Scan for the cell matching the given text and deliver its (x, y) coordinate at center. 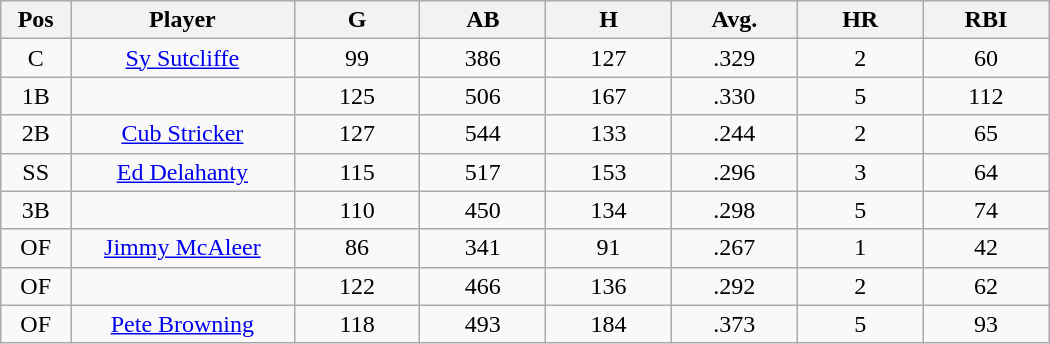
386 (483, 58)
133 (609, 134)
SS (36, 172)
466 (483, 286)
Sy Sutcliffe (183, 58)
Pos (36, 20)
136 (609, 286)
60 (986, 58)
G (357, 20)
C (36, 58)
.373 (734, 324)
Cub Stricker (183, 134)
115 (357, 172)
3B (36, 210)
.298 (734, 210)
Player (183, 20)
65 (986, 134)
91 (609, 248)
62 (986, 286)
1 (860, 248)
184 (609, 324)
544 (483, 134)
3 (860, 172)
450 (483, 210)
110 (357, 210)
Avg. (734, 20)
2B (36, 134)
.330 (734, 96)
.296 (734, 172)
.244 (734, 134)
HR (860, 20)
.292 (734, 286)
RBI (986, 20)
134 (609, 210)
74 (986, 210)
99 (357, 58)
42 (986, 248)
118 (357, 324)
.267 (734, 248)
125 (357, 96)
341 (483, 248)
153 (609, 172)
64 (986, 172)
517 (483, 172)
Pete Browning (183, 324)
112 (986, 96)
122 (357, 286)
93 (986, 324)
1B (36, 96)
Ed Delahanty (183, 172)
.329 (734, 58)
493 (483, 324)
AB (483, 20)
Jimmy McAleer (183, 248)
H (609, 20)
86 (357, 248)
167 (609, 96)
506 (483, 96)
